From the cell containing the given text, extract its center point as [x, y] coordinate. 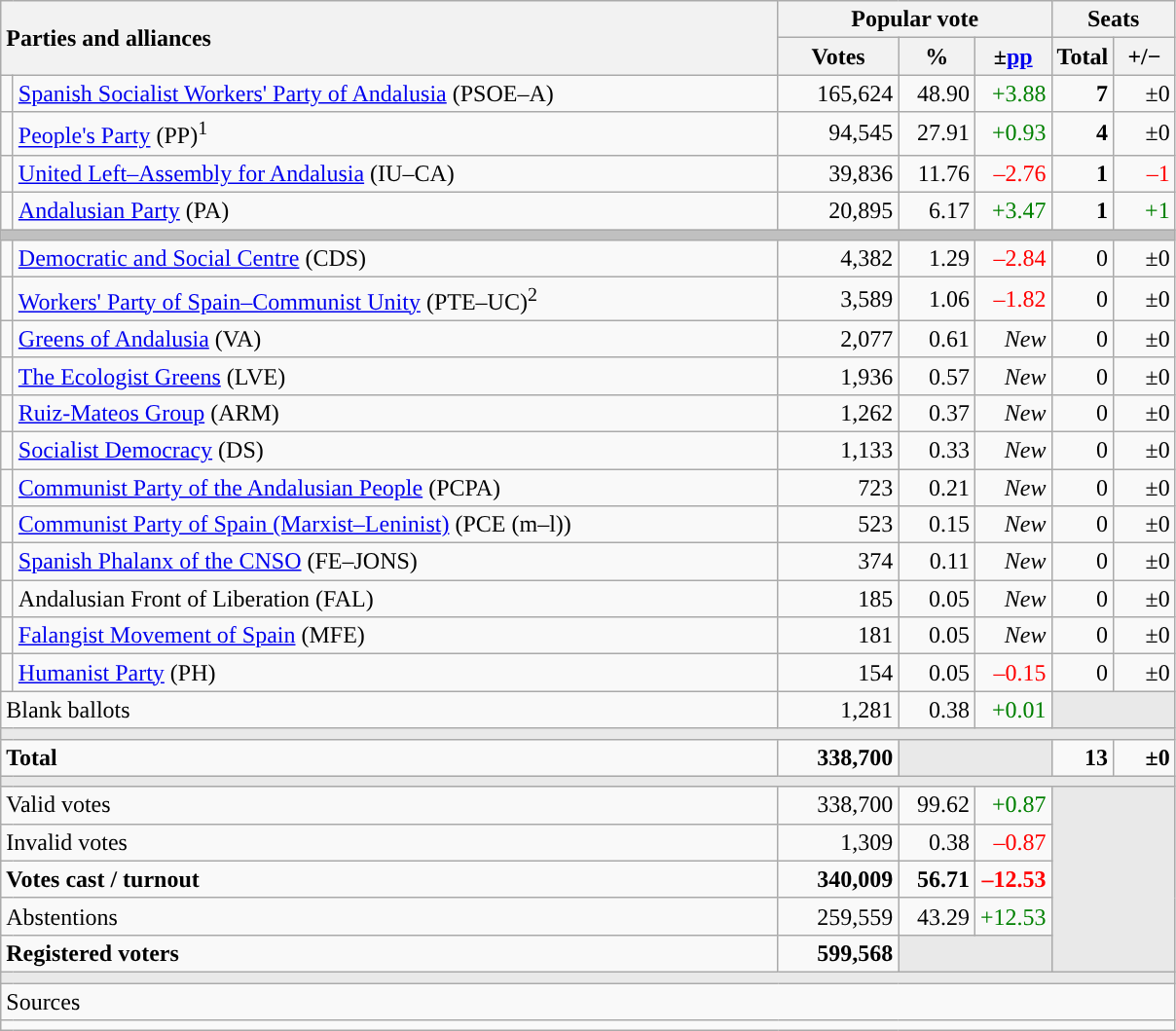
+3.47 [1012, 211]
Humanist Party (PH) [395, 673]
+/− [1145, 56]
99.62 [937, 805]
1,133 [838, 450]
1,309 [838, 842]
Andalusian Front of Liberation (FAL) [395, 599]
Registered voters [389, 953]
Spanish Socialist Workers' Party of Andalusia (PSOE–A) [395, 93]
1,262 [838, 413]
Andalusian Party (PA) [395, 211]
–0.87 [1012, 842]
Invalid votes [389, 842]
+0.93 [1012, 134]
+1 [1145, 211]
0.15 [937, 525]
3,589 [838, 300]
181 [838, 636]
–12.53 [1012, 879]
The Ecologist Greens (LVE) [395, 376]
185 [838, 599]
154 [838, 673]
Valid votes [389, 805]
–1.82 [1012, 300]
Workers' Party of Spain–Communist Unity (PTE–UC)2 [395, 300]
0.61 [937, 339]
20,895 [838, 211]
4 [1083, 134]
6.17 [937, 211]
Blank ballots [389, 710]
–1 [1145, 173]
Greens of Andalusia (VA) [395, 339]
1.06 [937, 300]
–0.15 [1012, 673]
Sources [588, 1002]
Votes [838, 56]
Communist Party of Spain (Marxist–Leninist) (PCE (m–l)) [395, 525]
56.71 [937, 879]
599,568 [838, 953]
Communist Party of the Andalusian People (PCPA) [395, 488]
43.29 [937, 916]
48.90 [937, 93]
1.29 [937, 259]
259,559 [838, 916]
340,009 [838, 879]
Falangist Movement of Spain (MFE) [395, 636]
Popular vote [915, 19]
+0.01 [1012, 710]
1,936 [838, 376]
±pp [1012, 56]
723 [838, 488]
+0.87 [1012, 805]
2,077 [838, 339]
11.76 [937, 173]
0.57 [937, 376]
13 [1083, 757]
People's Party (PP)1 [395, 134]
Abstentions [389, 916]
39,836 [838, 173]
94,545 [838, 134]
4,382 [838, 259]
27.91 [937, 134]
523 [838, 525]
+12.53 [1012, 916]
0.33 [937, 450]
0.11 [937, 562]
Seats [1114, 19]
–2.76 [1012, 173]
Votes cast / turnout [389, 879]
1,281 [838, 710]
Democratic and Social Centre (CDS) [395, 259]
Spanish Phalanx of the CNSO (FE–JONS) [395, 562]
United Left–Assembly for Andalusia (IU–CA) [395, 173]
Socialist Democracy (DS) [395, 450]
374 [838, 562]
7 [1083, 93]
165,624 [838, 93]
–2.84 [1012, 259]
+3.88 [1012, 93]
% [937, 56]
Parties and alliances [389, 38]
Ruiz-Mateos Group (ARM) [395, 413]
0.21 [937, 488]
0.37 [937, 413]
